Determine the (x, y) coordinate at the center of the cell enclosing the given text.  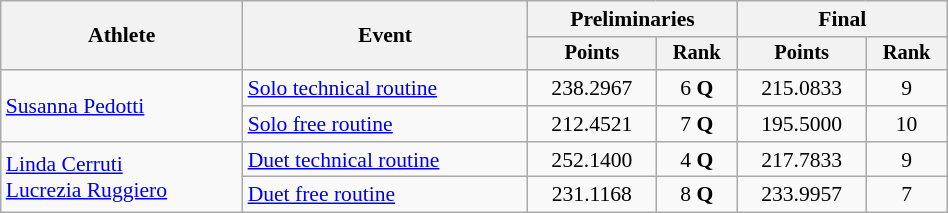
7 (906, 195)
231.1168 (592, 195)
217.7833 (802, 160)
Linda CerrutiLucrezia Ruggiero (122, 178)
195.5000 (802, 124)
212.4521 (592, 124)
7 Q (696, 124)
6 Q (696, 88)
238.2967 (592, 88)
Final (842, 19)
Athlete (122, 36)
215.0833 (802, 88)
252.1400 (592, 160)
8 Q (696, 195)
233.9957 (802, 195)
Duet free routine (386, 195)
Solo free routine (386, 124)
4 Q (696, 160)
Duet technical routine (386, 160)
Preliminaries (633, 19)
10 (906, 124)
Susanna Pedotti (122, 106)
Solo technical routine (386, 88)
Event (386, 36)
